Identify which cell holds the provided text, then report its (x, y) central coordinate. 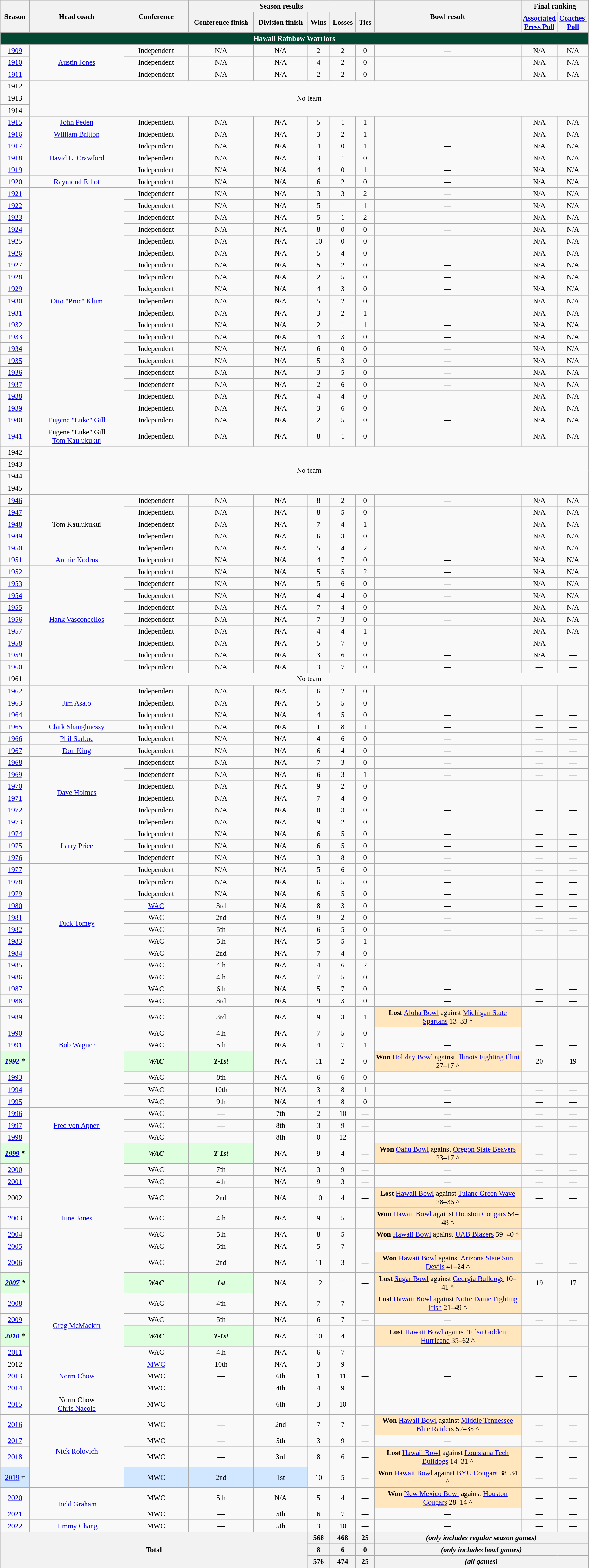
1979 (15, 894)
2013 (15, 1376)
1988 (15, 1001)
17 (573, 1283)
1975 (15, 846)
Hank Vasconcellos (77, 619)
1922 (15, 205)
Fred von Appen (77, 1125)
1980 (15, 906)
1940 (15, 420)
1927 (15, 265)
1958 (15, 643)
1923 (15, 218)
Phil Sarboe (77, 739)
Dave Holmes (77, 792)
2020 (15, 1498)
1994 (15, 1090)
1930 (15, 301)
1916 (15, 134)
2022 (15, 1526)
1959 (15, 655)
Norm Chow (77, 1376)
2012 (15, 1364)
Todd Graham (77, 1504)
Won Hawaii Bowl against BYU Cougars 38–34 ^ (448, 1478)
1993 (15, 1078)
576 (319, 1562)
1924 (15, 230)
1962 (15, 691)
2010 * (15, 1336)
1999 * (15, 1154)
1941 (15, 436)
Won Holiday Bowl against Illinois Fighting Illini 27–17 ^ (448, 1062)
Dick Tomey (77, 923)
1951 (15, 560)
Ties (365, 23)
Won Hawaii Bowl against Houston Cougars 54–48 ^ (448, 1218)
Conference finish (221, 23)
1957 (15, 631)
1983 (15, 941)
Larry Price (77, 846)
2002 (15, 1198)
Tom Kaulukukui (77, 524)
1931 (15, 313)
(only includes bowl games) (481, 1550)
Raymond Elliot (77, 182)
1992 * (15, 1062)
1944 (15, 477)
2000 (15, 1170)
2005 (15, 1246)
1978 (15, 882)
Don King (77, 751)
1987 (15, 989)
1955 (15, 608)
1966 (15, 739)
1911 (15, 75)
1974 (15, 834)
1929 (15, 289)
Lost Sugar Bowl against Georgia Bulldogs 10–41 ^ (448, 1283)
June Jones (77, 1218)
1933 (15, 337)
1935 (15, 361)
1952 (15, 572)
Division finish (281, 23)
2004 (15, 1234)
Conference (156, 16)
Head coach (77, 16)
1963 (15, 703)
Won Oahu Bowl against Oregon State Beavers 23–17 ^ (448, 1154)
Total (154, 1550)
468 (343, 1538)
Austin Jones (77, 63)
2001 (15, 1181)
Eugene "Luke" Gill (77, 420)
Won Hawaii Bowl against Arizona State Sun Devils 41–24 ^ (448, 1263)
1995 (15, 1102)
Lost Hawaii Bowl against Tulsa Golden Hurricane 35–62 ^ (448, 1336)
2009 (15, 1320)
Norm ChowChris Naeole (77, 1404)
1998 (15, 1137)
1949 (15, 536)
1969 (15, 774)
Won New Mexico Bowl against Houston Cougars 28–14 ^ (448, 1498)
1914 (15, 110)
1947 (15, 512)
1991 (15, 1045)
Wins (319, 23)
Won Hawaii Bowl against UAB Blazers 59–40 ^ (448, 1234)
1964 (15, 715)
1997 (15, 1125)
2017 (15, 1441)
(all games) (481, 1562)
1956 (15, 620)
Clark Shaughnessy (77, 727)
1953 (15, 584)
Bob Wagner (77, 1045)
2011 (15, 1352)
1965 (15, 727)
Lost Hawaii Bowl against Tulane Green Wave 28–36 ^ (448, 1198)
1985 (15, 965)
Season results (281, 6)
1913 (15, 98)
1937 (15, 384)
1915 (15, 122)
2007 * (15, 1283)
Nick Rolovich (77, 1451)
1960 (15, 667)
1970 (15, 786)
1973 (15, 822)
Hawaii Rainbow Warriors (295, 39)
2014 (15, 1388)
1945 (15, 488)
568 (319, 1538)
Lost Hawaii Bowl against Louisiana Tech Bulldogs 14–31 ^ (448, 1457)
2021 (15, 1514)
20 (539, 1062)
1920 (15, 182)
William Britton (77, 134)
474 (343, 1562)
Otto "Proc" Klum (77, 301)
2016 (15, 1424)
Bowl result (448, 16)
1934 (15, 349)
2006 (15, 1263)
1989 (15, 1017)
1917 (15, 146)
1938 (15, 396)
1918 (15, 158)
Season (15, 16)
1921 (15, 194)
Losses (343, 23)
Lost Aloha Bowl against Michigan State Spartans 13–33 ^ (448, 1017)
1971 (15, 798)
1932 (15, 325)
1981 (15, 917)
Won Hawaii Bowl against Middle Tennessee Blue Raiders 52–35 ^ (448, 1424)
2015 (15, 1404)
Jim Asato (77, 703)
1919 (15, 170)
Eugene "Luke" GillTom Kaulukukui (77, 436)
1943 (15, 465)
1954 (15, 595)
David L. Crawford (77, 158)
Lost Hawaii Bowl against Notre Dame Fighting Irish 21–49 ^ (448, 1303)
1982 (15, 929)
2018 (15, 1457)
1976 (15, 858)
1967 (15, 751)
1990 (15, 1033)
9th (221, 1102)
2008 (15, 1303)
(only includes regular season games) (481, 1538)
1942 (15, 452)
1926 (15, 253)
Archie Kodros (77, 560)
1912 (15, 87)
Final ranking (555, 6)
John Peden (77, 122)
1996 (15, 1113)
1968 (15, 763)
1948 (15, 524)
Timmy Chang (77, 1526)
1950 (15, 548)
1925 (15, 241)
2019 † (15, 1478)
1984 (15, 953)
2003 (15, 1218)
1961 (15, 679)
1946 (15, 500)
1977 (15, 870)
Coaches' Poll (573, 23)
1972 (15, 810)
1986 (15, 977)
1936 (15, 373)
1939 (15, 408)
1928 (15, 277)
1910 (15, 62)
1909 (15, 51)
Associated Press Poll (539, 23)
Greg McMackin (77, 1325)
